Find where the given text appears and provide that cell's center as (X, Y) coordinate. 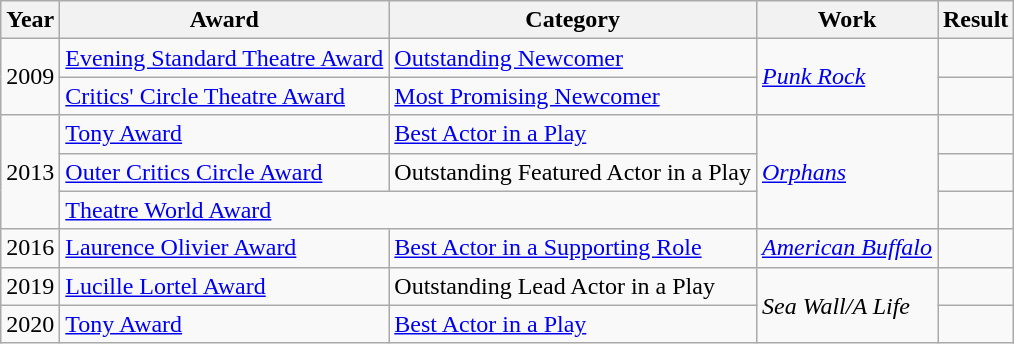
Work (846, 20)
Award (224, 20)
Outer Critics Circle Award (224, 172)
2016 (30, 248)
American Buffalo (846, 248)
2013 (30, 172)
2009 (30, 77)
Orphans (846, 172)
Evening Standard Theatre Award (224, 58)
Theatre World Award (408, 210)
Year (30, 20)
Punk Rock (846, 77)
Best Actor in a Supporting Role (573, 248)
Outstanding Lead Actor in a Play (573, 286)
Laurence Olivier Award (224, 248)
Critics' Circle Theatre Award (224, 96)
Sea Wall/A Life (846, 305)
2020 (30, 324)
Outstanding Featured Actor in a Play (573, 172)
Outstanding Newcomer (573, 58)
Result (976, 20)
Category (573, 20)
Most Promising Newcomer (573, 96)
2019 (30, 286)
Lucille Lortel Award (224, 286)
